Return [X, Y] of the center of cell containing provided text 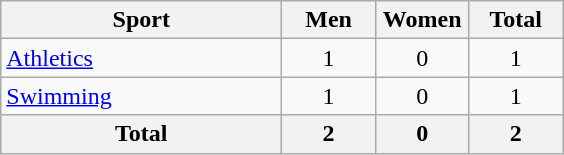
Athletics [142, 58]
Women [422, 20]
Men [329, 20]
Sport [142, 20]
Swimming [142, 96]
